Return the [X, Y] coordinate for the center point of the cell that contains the specified text.  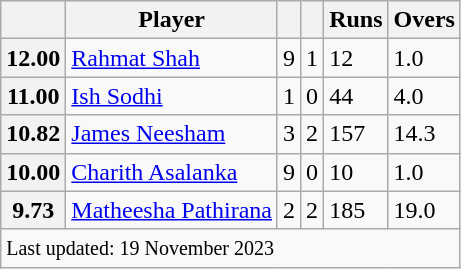
157 [356, 134]
Charith Asalanka [172, 172]
Overs [424, 20]
Matheesha Pathirana [172, 210]
19.0 [424, 210]
10.82 [34, 134]
12.00 [34, 58]
14.3 [424, 134]
Rahmat Shah [172, 58]
4.0 [424, 96]
Player [172, 20]
10 [356, 172]
James Neesham [172, 134]
9.73 [34, 210]
12 [356, 58]
Last updated: 19 November 2023 [231, 248]
Runs [356, 20]
44 [356, 96]
10.00 [34, 172]
Ish Sodhi [172, 96]
3 [288, 134]
185 [356, 210]
11.00 [34, 96]
